Return the (x, y) coordinate for the center point of the cell that contains the specified text.  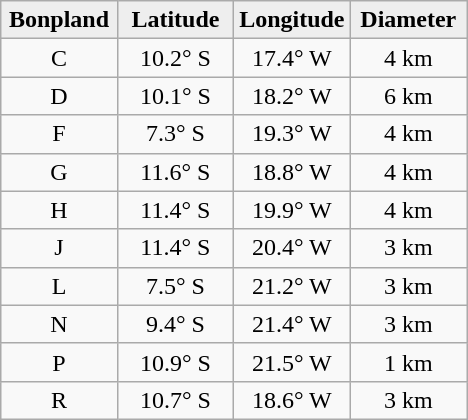
7.5° S (175, 286)
18.2° W (292, 96)
P (59, 362)
Bonpland (59, 20)
1 km (408, 362)
11.6° S (175, 172)
6 km (408, 96)
21.4° W (292, 324)
C (59, 58)
L (59, 286)
G (59, 172)
Diameter (408, 20)
19.3° W (292, 134)
9.4° S (175, 324)
20.4° W (292, 248)
21.5° W (292, 362)
Longitude (292, 20)
19.9° W (292, 210)
Latitude (175, 20)
18.8° W (292, 172)
N (59, 324)
J (59, 248)
H (59, 210)
18.6° W (292, 400)
D (59, 96)
7.3° S (175, 134)
10.9° S (175, 362)
10.7° S (175, 400)
17.4° W (292, 58)
F (59, 134)
10.1° S (175, 96)
10.2° S (175, 58)
21.2° W (292, 286)
R (59, 400)
